Capture the cell that displays the provided text and extract its [X, Y] central coordinate. 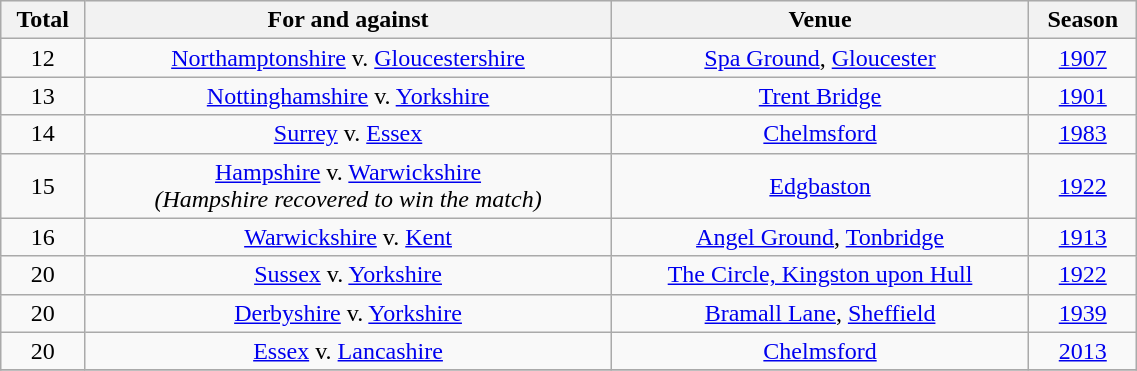
Surrey v. Essex [348, 134]
16 [43, 237]
Warwickshire v. Kent [348, 237]
Venue [820, 20]
Nottinghamshire v. Yorkshire [348, 96]
Northamptonshire v. Gloucestershire [348, 58]
Trent Bridge [820, 96]
Season [1083, 20]
2013 [1083, 351]
1983 [1083, 134]
Total [43, 20]
Derbyshire v. Yorkshire [348, 313]
1907 [1083, 58]
The Circle, Kingston upon Hull [820, 275]
Essex v. Lancashire [348, 351]
Edgbaston [820, 186]
1939 [1083, 313]
1913 [1083, 237]
For and against [348, 20]
15 [43, 186]
12 [43, 58]
14 [43, 134]
1901 [1083, 96]
Hampshire v. Warwickshire(Hampshire recovered to win the match) [348, 186]
Spa Ground, Gloucester [820, 58]
13 [43, 96]
Angel Ground, Tonbridge [820, 237]
Bramall Lane, Sheffield [820, 313]
Sussex v. Yorkshire [348, 275]
